Scan for the cell matching the given text and deliver its (X, Y) coordinate at center. 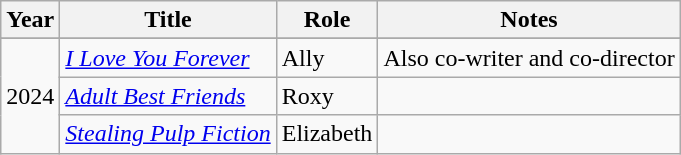
Notes (529, 20)
I Love You Forever (168, 58)
Role (327, 20)
Roxy (327, 96)
Ally (327, 58)
Elizabeth (327, 134)
2024 (30, 96)
Adult Best Friends (168, 96)
Title (168, 20)
Stealing Pulp Fiction (168, 134)
Also co-writer and co-director (529, 58)
Year (30, 20)
